Find where the given text appears and provide that cell's center as (X, Y) coordinate. 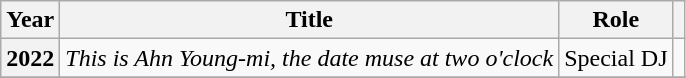
2022 (30, 58)
Special DJ (616, 58)
This is Ahn Young-mi, the date muse at two o'clock (310, 58)
Role (616, 20)
Year (30, 20)
Title (310, 20)
